Pinpoint the cell where the given text exists, returning its [X, Y] midpoint coordinate. 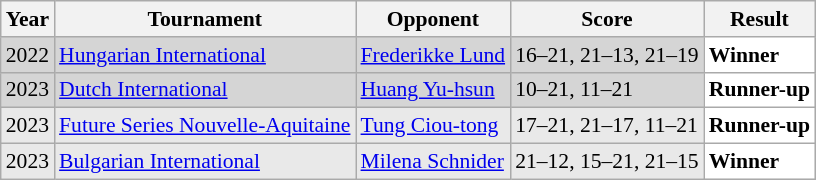
Score [607, 19]
Opponent [434, 19]
Future Series Nouvelle-Aquitaine [204, 126]
Tournament [204, 19]
Bulgarian International [204, 162]
Dutch International [204, 90]
21–12, 15–21, 21–15 [607, 162]
Hungarian International [204, 55]
Year [28, 19]
Milena Schnider [434, 162]
Huang Yu-hsun [434, 90]
10–21, 11–21 [607, 90]
17–21, 21–17, 11–21 [607, 126]
2022 [28, 55]
16–21, 21–13, 21–19 [607, 55]
Tung Ciou-tong [434, 126]
Result [760, 19]
Frederikke Lund [434, 55]
